Return [x, y] of the center of cell containing provided text 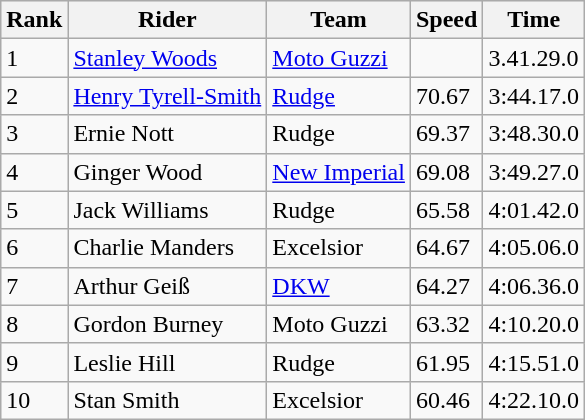
Leslie Hill [168, 362]
4:06.36.0 [534, 286]
61.95 [446, 362]
9 [34, 362]
Arthur Geiß [168, 286]
Charlie Manders [168, 248]
New Imperial [339, 172]
69.37 [446, 134]
Jack Williams [168, 210]
3:48.30.0 [534, 134]
Stanley Woods [168, 58]
64.27 [446, 286]
3:49.27.0 [534, 172]
Ginger Wood [168, 172]
Gordon Burney [168, 324]
6 [34, 248]
70.67 [446, 96]
Rider [168, 20]
69.08 [446, 172]
7 [34, 286]
5 [34, 210]
4:01.42.0 [534, 210]
4:22.10.0 [534, 400]
4 [34, 172]
Stan Smith [168, 400]
63.32 [446, 324]
64.67 [446, 248]
60.46 [446, 400]
3 [34, 134]
4:10.20.0 [534, 324]
Rank [34, 20]
10 [34, 400]
4:05.06.0 [534, 248]
3:44.17.0 [534, 96]
2 [34, 96]
Time [534, 20]
Team [339, 20]
65.58 [446, 210]
Henry Tyrell-Smith [168, 96]
8 [34, 324]
1 [34, 58]
Speed [446, 20]
3.41.29.0 [534, 58]
4:15.51.0 [534, 362]
DKW [339, 286]
Ernie Nott [168, 134]
